Return (X, Y) of the center of cell containing provided text 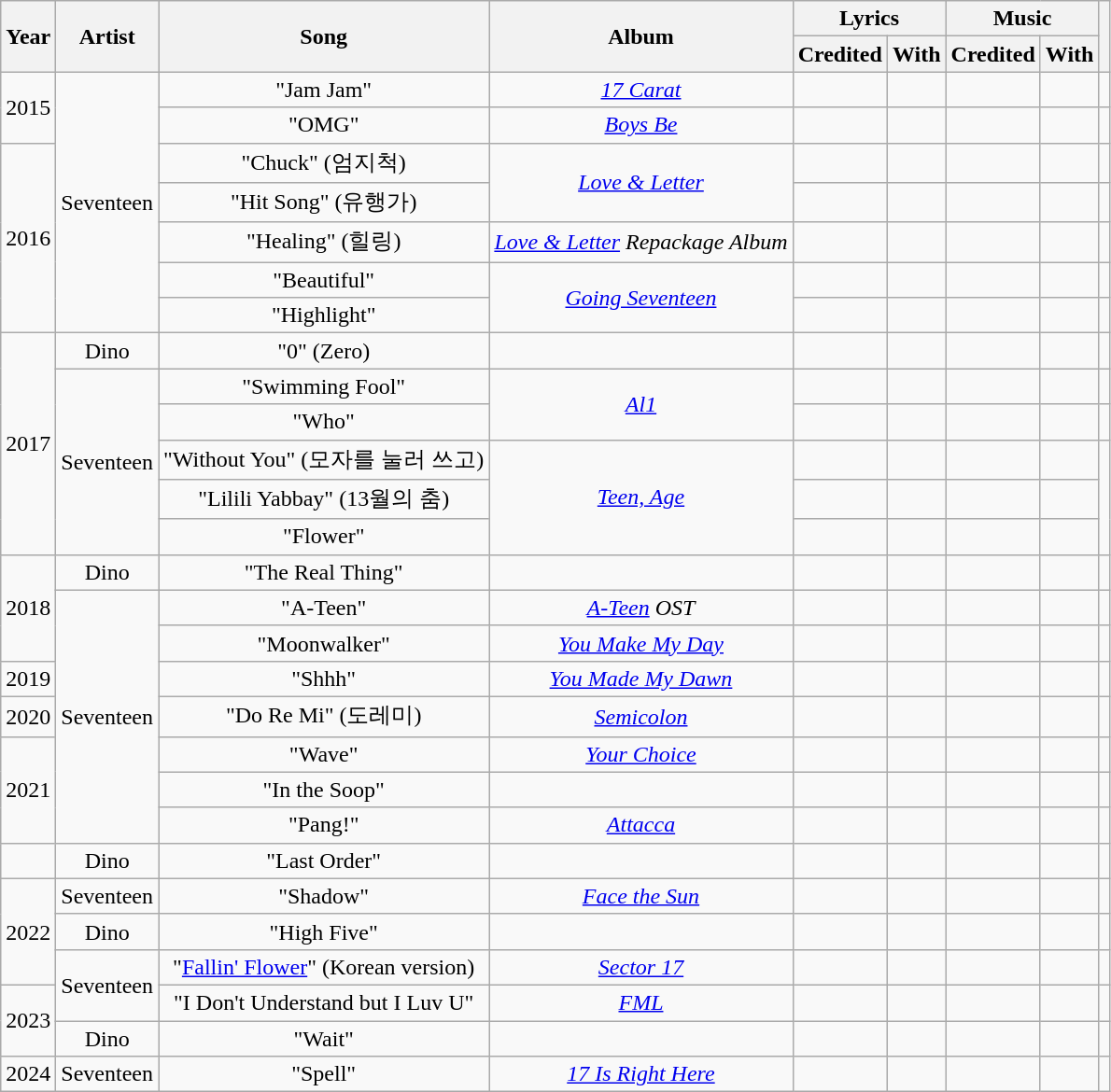
2019 (28, 679)
You Made My Dawn (640, 679)
"Pang!" (324, 825)
"Shhh" (324, 679)
17 Is Right Here (640, 1074)
"Jam Jam" (324, 90)
"High Five" (324, 931)
Sector 17 (640, 967)
Album (640, 36)
"Flower" (324, 537)
FML (640, 1002)
"Highlight" (324, 315)
"Spell" (324, 1074)
Love & Letter Repackage Album (640, 243)
2015 (28, 107)
"Healing" (힐링) (324, 243)
Teen, Age (640, 497)
"Hit Song" (유행가) (324, 203)
Face the Sun (640, 896)
2021 (28, 790)
Lyrics (869, 19)
Song (324, 36)
"Beautiful" (324, 280)
Music (1022, 19)
2016 (28, 238)
"0" (Zero) (324, 351)
"Who" (324, 422)
"Wait" (324, 1039)
2023 (28, 1020)
"Lilili Yabbay" (13월의 춤) (324, 500)
"Do Re Mi" (도레미) (324, 717)
"Moonwalker" (324, 643)
Love & Letter (640, 183)
Going Seventeen (640, 298)
Artist (107, 36)
"Swimming Fool" (324, 386)
Semicolon (640, 717)
2020 (28, 717)
2022 (28, 931)
"A-Teen" (324, 608)
"The Real Thing" (324, 572)
17 Carat (640, 90)
Attacca (640, 825)
"OMG" (324, 125)
"Last Order" (324, 861)
Boys Be (640, 125)
"Chuck" (엄지척) (324, 162)
Your Choice (640, 754)
"Shadow" (324, 896)
A-Teen OST (640, 608)
"In the Soop" (324, 790)
"Fallin' Flower" (Korean version) (324, 967)
"I Don't Understand but I Luv U" (324, 1002)
Year (28, 36)
"Without You" (모자를 눌러 쓰고) (324, 459)
Al1 (640, 404)
2018 (28, 608)
2017 (28, 444)
2024 (28, 1074)
"Wave" (324, 754)
You Make My Day (640, 643)
